Pinpoint the cell where the given text exists, returning its [X, Y] midpoint coordinate. 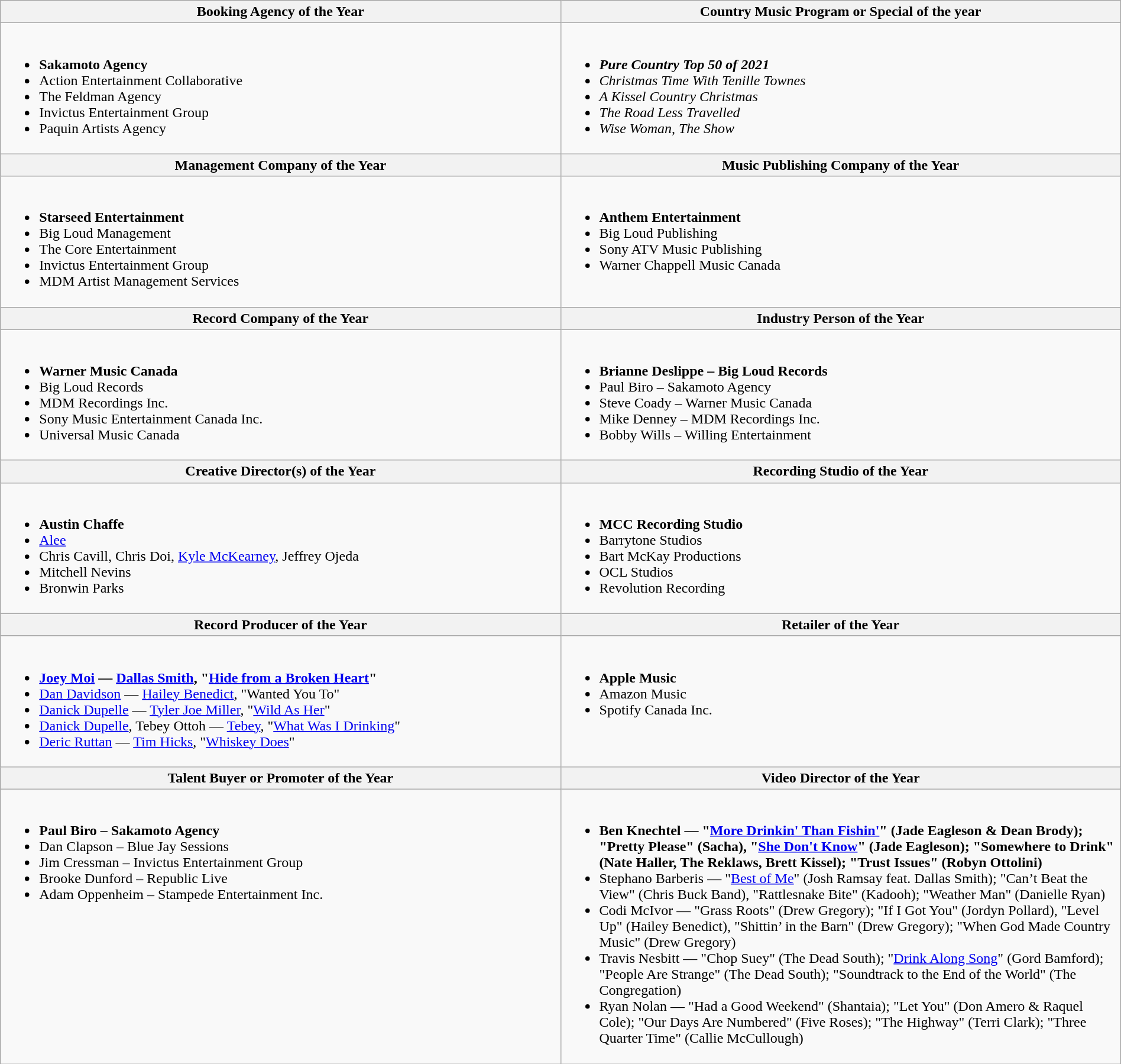
Creative Director(s) of the Year [280, 471]
Starseed EntertainmentBig Loud ManagementThe Core EntertainmentInvictus Entertainment GroupMDM Artist Management Services [280, 241]
Music Publishing Company of the Year [841, 165]
Recording Studio of the Year [841, 471]
Retailer of the Year [841, 625]
MCC Recording StudioBarrytone StudiosBart McKay ProductionsOCL StudiosRevolution Recording [841, 548]
Anthem EntertainmentBig Loud PublishingSony ATV Music PublishingWarner Chappell Music Canada [841, 241]
Management Company of the Year [280, 165]
Booking Agency of the Year [280, 12]
Talent Buyer or Promoter of the Year [280, 778]
Country Music Program or Special of the year [841, 12]
Record Producer of the Year [280, 625]
Pure Country Top 50 of 2021Christmas Time With Tenille TownesA Kissel Country ChristmasThe Road Less TravelledWise Woman, The Show [841, 89]
Record Company of the Year [280, 318]
Industry Person of the Year [841, 318]
Warner Music CanadaBig Loud RecordsMDM Recordings Inc.Sony Music Entertainment Canada Inc.Universal Music Canada [280, 395]
Sakamoto AgencyAction Entertainment CollaborativeThe Feldman AgencyInvictus Entertainment GroupPaquin Artists Agency [280, 89]
Apple MusicAmazon MusicSpotify Canada Inc. [841, 701]
Video Director of the Year [841, 778]
Austin ChaffeAleeChris Cavill, Chris Doi, Kyle McKearney, Jeffrey OjedaMitchell NevinsBronwin Parks [280, 548]
